Determine the (x, y) coordinate at the center of the cell enclosing the given text.  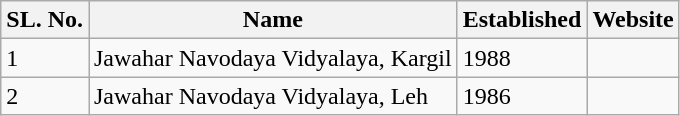
Jawahar Navodaya Vidyalaya, Leh (272, 96)
2 (45, 96)
1986 (522, 96)
Established (522, 20)
1 (45, 58)
Website (633, 20)
1988 (522, 58)
Jawahar Navodaya Vidyalaya, Kargil (272, 58)
SL. No. (45, 20)
Name (272, 20)
